Extract the [X, Y] coordinate from the center of the cell holding the provided text.  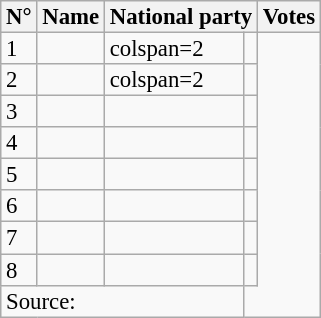
N° [19, 17]
3 [19, 112]
2 [19, 80]
Votes [288, 17]
Source: [122, 301]
Name [71, 17]
6 [19, 206]
4 [19, 143]
7 [19, 238]
1 [19, 49]
8 [19, 270]
National party [180, 17]
5 [19, 175]
